Determine the [X, Y] coordinate at the center of the cell enclosing the given text.  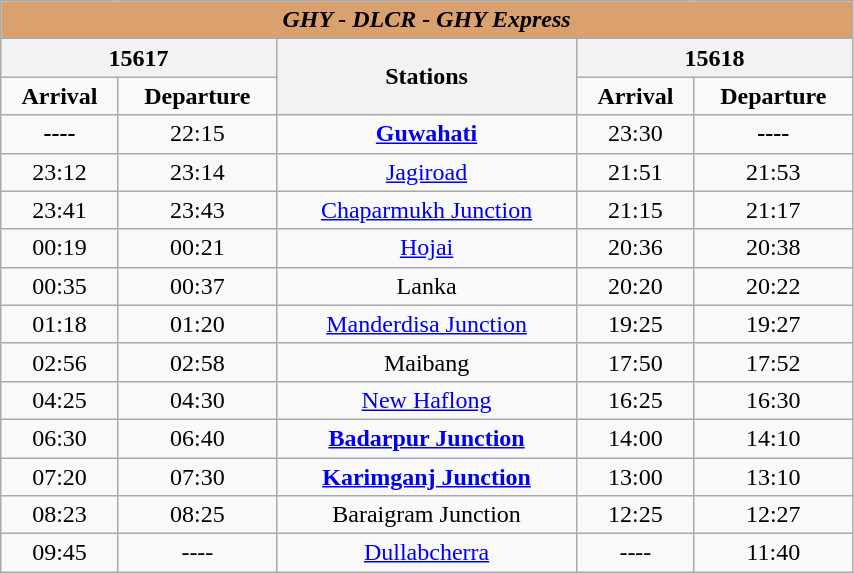
20:36 [636, 248]
23:12 [60, 172]
14:00 [636, 438]
GHY - DLCR - GHY Express [427, 20]
22:15 [197, 134]
19:27 [773, 324]
Stations [426, 77]
06:40 [197, 438]
16:30 [773, 400]
19:25 [636, 324]
21:53 [773, 172]
09:45 [60, 553]
21:17 [773, 210]
02:56 [60, 362]
04:30 [197, 400]
Lanka [426, 286]
Baraigram Junction [426, 515]
13:10 [773, 477]
Manderdisa Junction [426, 324]
15617 [139, 58]
17:52 [773, 362]
12:25 [636, 515]
16:25 [636, 400]
08:23 [60, 515]
23:14 [197, 172]
06:30 [60, 438]
20:20 [636, 286]
15618 [715, 58]
00:21 [197, 248]
Jagiroad [426, 172]
20:38 [773, 248]
21:15 [636, 210]
17:50 [636, 362]
Karimganj Junction [426, 477]
23:30 [636, 134]
23:43 [197, 210]
11:40 [773, 553]
00:37 [197, 286]
02:58 [197, 362]
Chaparmukh Junction [426, 210]
07:20 [60, 477]
01:18 [60, 324]
00:35 [60, 286]
20:22 [773, 286]
Badarpur Junction [426, 438]
14:10 [773, 438]
08:25 [197, 515]
04:25 [60, 400]
07:30 [197, 477]
00:19 [60, 248]
Maibang [426, 362]
12:27 [773, 515]
New Haflong [426, 400]
13:00 [636, 477]
Guwahati [426, 134]
Dullabcherra [426, 553]
Hojai [426, 248]
21:51 [636, 172]
01:20 [197, 324]
23:41 [60, 210]
